Scan for the cell matching the given text and deliver its [X, Y] coordinate at center. 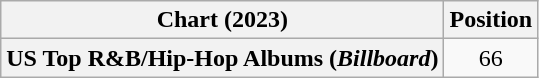
US Top R&B/Hip-Hop Albums (Billboard) [222, 58]
Chart (2023) [222, 20]
Position [491, 20]
66 [491, 58]
